Return the (X, Y) coordinate for the center point of the cell that contains the specified text.  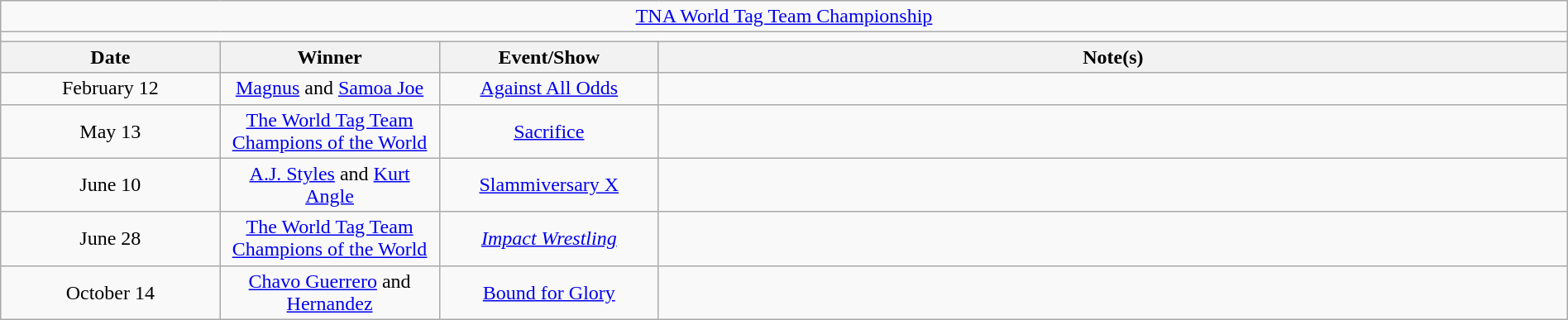
Note(s) (1113, 57)
A.J. Styles and Kurt Angle (329, 185)
Date (111, 57)
October 14 (111, 293)
Bound for Glory (549, 293)
Slammiversary X (549, 185)
Chavo Guerrero and Hernandez (329, 293)
Sacrifice (549, 131)
Against All Odds (549, 88)
May 13 (111, 131)
Magnus and Samoa Joe (329, 88)
Impact Wrestling (549, 238)
February 12 (111, 88)
June 28 (111, 238)
TNA World Tag Team Championship (784, 17)
Event/Show (549, 57)
June 10 (111, 185)
Winner (329, 57)
